Search for the cell housing the specified text and yield its (X, Y) center coordinate. 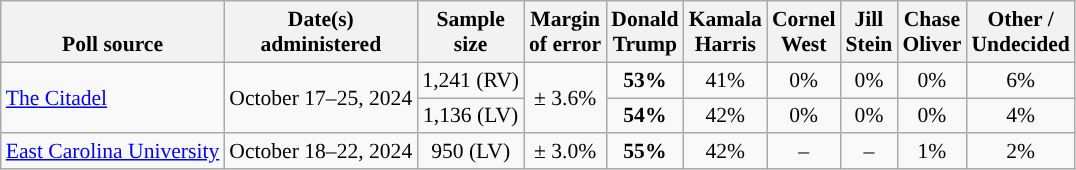
950 (LV) (470, 152)
Marginof error (565, 32)
53% (644, 80)
1% (932, 152)
4% (1020, 116)
6% (1020, 80)
ChaseOliver (932, 32)
1,136 (LV) (470, 116)
1,241 (RV) (470, 80)
October 17–25, 2024 (320, 98)
Poll source (113, 32)
± 3.0% (565, 152)
The Citadel (113, 98)
Samplesize (470, 32)
October 18–22, 2024 (320, 152)
54% (644, 116)
55% (644, 152)
41% (726, 80)
± 3.6% (565, 98)
Other /Undecided (1020, 32)
CornelWest (804, 32)
2% (1020, 152)
DonaldTrump (644, 32)
East Carolina University (113, 152)
JillStein (870, 32)
KamalaHarris (726, 32)
Date(s)administered (320, 32)
